Capture the cell that displays the provided text and extract its (x, y) central coordinate. 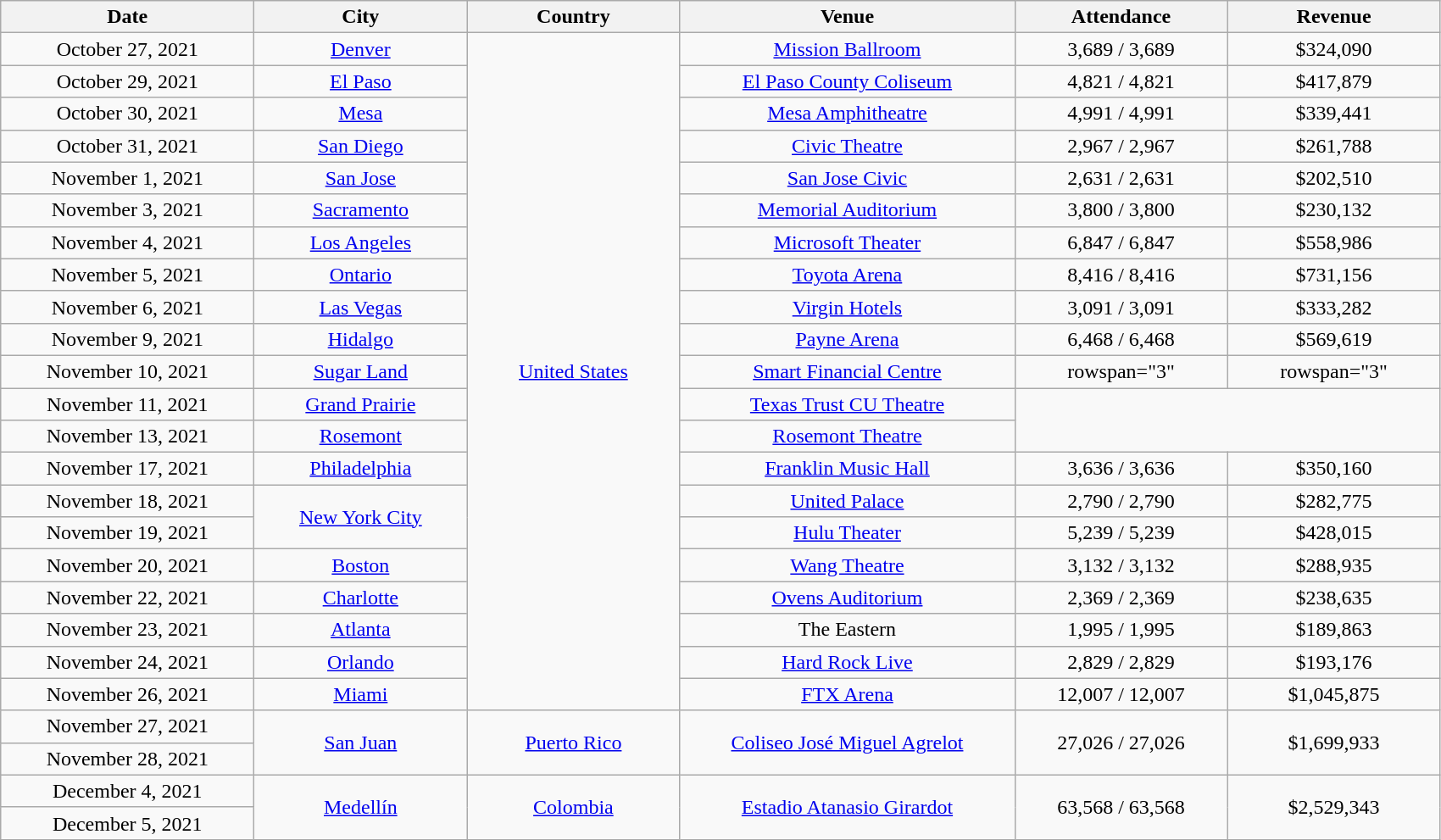
November 1, 2021 (127, 178)
Mission Ballroom (848, 49)
$558,986 (1334, 242)
Coliseo José Miguel Agrelot (848, 743)
6,468 / 6,468 (1121, 339)
3,800 / 3,800 (1121, 210)
Payne Arena (848, 339)
Sacramento (361, 210)
$339,441 (1334, 114)
November 11, 2021 (127, 404)
Rosemont Theatre (848, 437)
Mesa Amphitheatre (848, 114)
$428,015 (1334, 533)
$189,863 (1334, 630)
5,239 / 5,239 (1121, 533)
Date (127, 17)
$238,635 (1334, 598)
Revenue (1334, 17)
Hulu Theater (848, 533)
Sugar Land (361, 371)
November 9, 2021 (127, 339)
Ovens Auditorium (848, 598)
3,132 / 3,132 (1121, 565)
8,416 / 8,416 (1121, 275)
Rosemont (361, 437)
El Paso (361, 81)
November 19, 2021 (127, 533)
December 5, 2021 (127, 823)
October 29, 2021 (127, 81)
63,568 / 63,568 (1121, 807)
November 4, 2021 (127, 242)
Atlanta (361, 630)
Wang Theatre (848, 565)
November 20, 2021 (127, 565)
Attendance (1121, 17)
United Palace (848, 501)
$731,156 (1334, 275)
Denver (361, 49)
November 10, 2021 (127, 371)
Boston (361, 565)
Virgin Hotels (848, 307)
November 27, 2021 (127, 726)
$193,176 (1334, 662)
$569,619 (1334, 339)
Country (573, 17)
November 28, 2021 (127, 759)
Texas Trust CU Theatre (848, 404)
$230,132 (1334, 210)
Las Vegas (361, 307)
Philadelphia (361, 469)
Medellín (361, 807)
3,689 / 3,689 (1121, 49)
Franklin Music Hall (848, 469)
Grand Prairie (361, 404)
Ontario (361, 275)
October 27, 2021 (127, 49)
City (361, 17)
San Jose Civic (848, 178)
2,829 / 2,829 (1121, 662)
6,847 / 6,847 (1121, 242)
October 30, 2021 (127, 114)
2,790 / 2,790 (1121, 501)
12,007 / 12,007 (1121, 694)
4,821 / 4,821 (1121, 81)
2,967 / 2,967 (1121, 146)
Los Angeles (361, 242)
3,636 / 3,636 (1121, 469)
November 3, 2021 (127, 210)
2,369 / 2,369 (1121, 598)
$324,090 (1334, 49)
November 6, 2021 (127, 307)
San Diego (361, 146)
$202,510 (1334, 178)
November 5, 2021 (127, 275)
The Eastern (848, 630)
Estadio Atanasio Girardot (848, 807)
Charlotte (361, 598)
Hard Rock Live (848, 662)
Colombia (573, 807)
$1,045,875 (1334, 694)
November 17, 2021 (127, 469)
Memorial Auditorium (848, 210)
$417,879 (1334, 81)
$350,160 (1334, 469)
Orlando (361, 662)
$288,935 (1334, 565)
El Paso County Coliseum (848, 81)
$2,529,343 (1334, 807)
Toyota Arena (848, 275)
Civic Theatre (848, 146)
United States (573, 371)
San Juan (361, 743)
1,995 / 1,995 (1121, 630)
Mesa (361, 114)
$1,699,933 (1334, 743)
November 22, 2021 (127, 598)
November 18, 2021 (127, 501)
$261,788 (1334, 146)
October 31, 2021 (127, 146)
November 26, 2021 (127, 694)
December 4, 2021 (127, 791)
27,026 / 27,026 (1121, 743)
New York City (361, 517)
Miami (361, 694)
San Jose (361, 178)
Hidalgo (361, 339)
November 23, 2021 (127, 630)
$282,775 (1334, 501)
Smart Financial Centre (848, 371)
4,991 / 4,991 (1121, 114)
FTX Arena (848, 694)
November 24, 2021 (127, 662)
Microsoft Theater (848, 242)
Puerto Rico (573, 743)
$333,282 (1334, 307)
Venue (848, 17)
3,091 / 3,091 (1121, 307)
November 13, 2021 (127, 437)
2,631 / 2,631 (1121, 178)
